For the text-containing cell, return its midpoint in (X, Y) coordinate format. 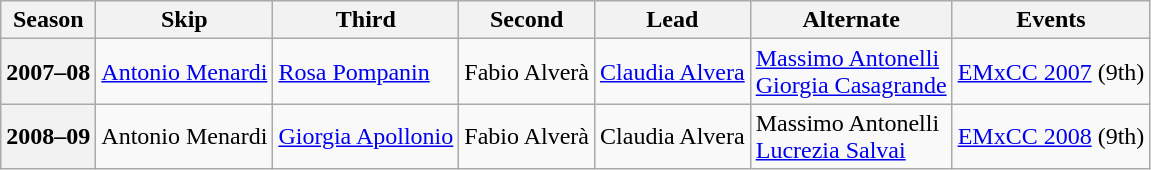
Second (527, 20)
Season (48, 20)
2008–09 (48, 136)
EMxCC 2008 (9th) (1051, 136)
Alternate (851, 20)
EMxCC 2007 (9th) (1051, 72)
Giorgia Apollonio (366, 136)
Events (1051, 20)
Massimo AntonelliGiorgia Casagrande (851, 72)
Massimo AntonelliLucrezia Salvai (851, 136)
Lead (673, 20)
2007–08 (48, 72)
Skip (184, 20)
Rosa Pompanin (366, 72)
Third (366, 20)
